Search for the cell housing the specified text and yield its [X, Y] center coordinate. 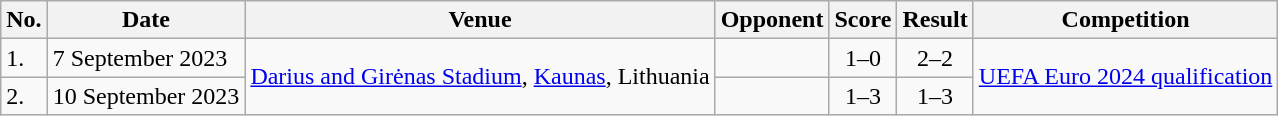
Opponent [772, 20]
2–2 [935, 58]
1–0 [863, 58]
Competition [1126, 20]
10 September 2023 [146, 96]
1. [24, 58]
7 September 2023 [146, 58]
Darius and Girėnas Stadium, Kaunas, Lithuania [480, 77]
Venue [480, 20]
Score [863, 20]
No. [24, 20]
2. [24, 96]
UEFA Euro 2024 qualification [1126, 77]
Result [935, 20]
Date [146, 20]
